Return [x, y] of the center of cell containing provided text 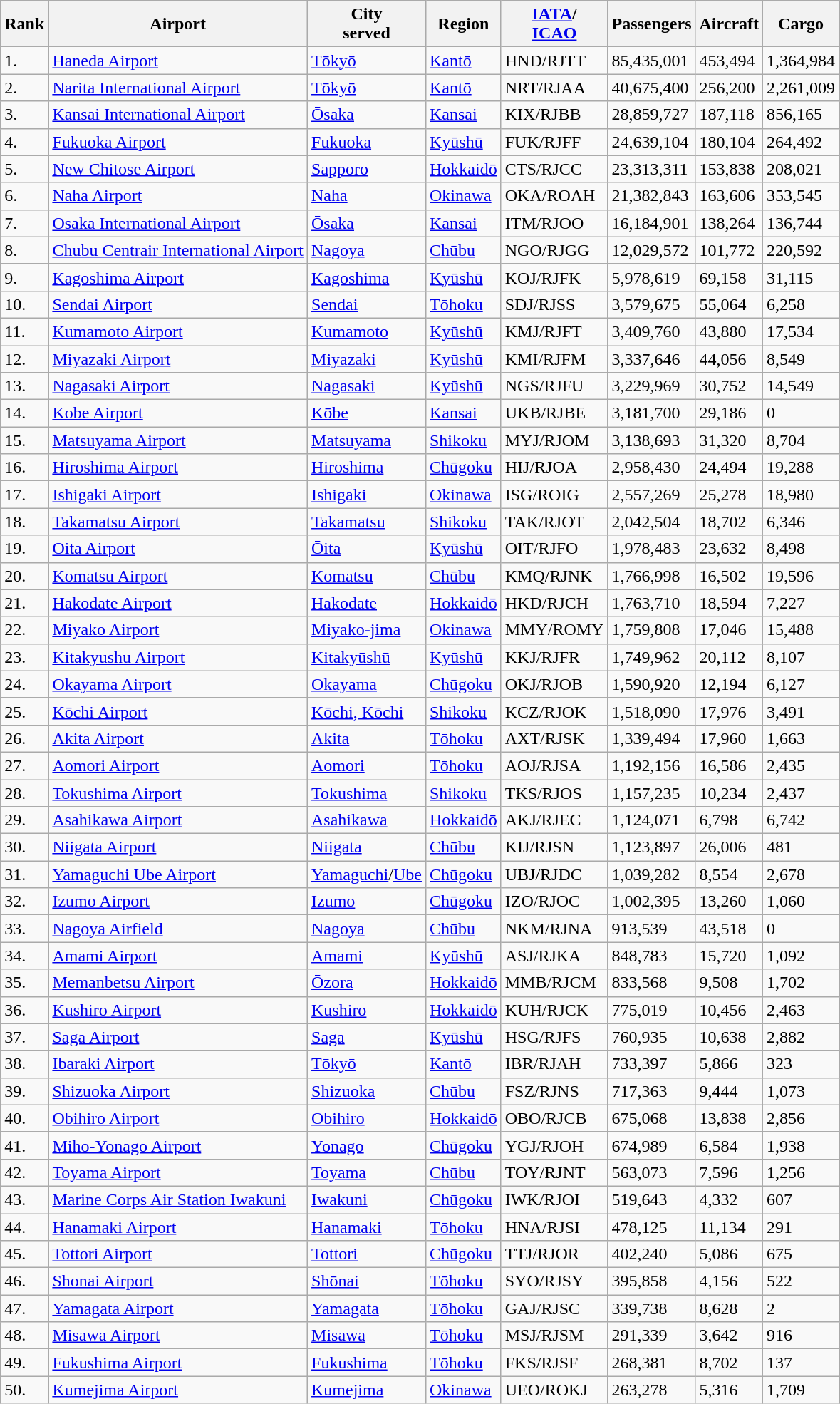
2 [801, 1308]
Akita [367, 738]
KKJ/RJFR [554, 657]
674,989 [651, 1145]
1,759,808 [651, 630]
9. [24, 277]
49. [24, 1363]
Fukushima Airport [178, 1363]
AKJ/RJEC [554, 820]
Obihiro [367, 1118]
23,632 [730, 549]
5,978,619 [651, 277]
Memanbetsu Airport [178, 983]
Komatsu [367, 576]
Miyazaki [367, 358]
Airport [178, 24]
Kobe Airport [178, 413]
1,002,395 [651, 902]
OKJ/RJOB [554, 684]
OBO/RJCB [554, 1118]
44,056 [730, 358]
Aomori [367, 765]
1,192,156 [651, 765]
256,200 [730, 88]
Yamagata Airport [178, 1308]
13. [24, 386]
3,181,700 [651, 413]
Amami [367, 956]
5,316 [730, 1390]
1,092 [801, 956]
2,557,269 [651, 495]
Naha Airport [178, 196]
1,938 [801, 1145]
GAJ/RJSC [554, 1308]
22. [24, 630]
1,518,090 [651, 711]
1,763,710 [651, 603]
10,456 [730, 1010]
39. [24, 1091]
916 [801, 1336]
Hanamaki Airport [178, 1227]
TAK/RJOT [554, 522]
16. [24, 468]
14,549 [801, 386]
AXT/RJSK [554, 738]
Ishigaki Airport [178, 495]
6,346 [801, 522]
30. [24, 847]
2. [24, 88]
15,720 [730, 956]
Miyako Airport [178, 630]
395,858 [651, 1281]
IBR/RJAH [554, 1064]
Miyazaki Airport [178, 358]
UEO/ROKJ [554, 1390]
Tokushima [367, 793]
9,508 [730, 983]
12,194 [730, 684]
153,838 [730, 169]
9,444 [730, 1091]
25. [24, 711]
Shizuoka [367, 1091]
12. [24, 358]
402,240 [651, 1254]
50. [24, 1390]
11,134 [730, 1227]
Kōchi Airport [178, 711]
KIJ/RJSN [554, 847]
Sapporo [367, 169]
42. [24, 1172]
453,494 [730, 61]
717,363 [651, 1091]
8,554 [730, 874]
Izumo Airport [178, 902]
KOJ/RJFK [554, 277]
3,409,760 [651, 331]
6,258 [801, 304]
IZO/RJOC [554, 902]
Yamaguchi Ube Airport [178, 874]
2,678 [801, 874]
28,859,727 [651, 115]
Iwakuni [367, 1199]
268,381 [651, 1363]
AOJ/RJSA [554, 765]
10. [24, 304]
Izumo [367, 902]
40. [24, 1118]
Miho-Yonago Airport [178, 1145]
353,545 [801, 196]
522 [801, 1281]
1,124,071 [651, 820]
44. [24, 1227]
29,186 [730, 413]
481 [801, 847]
SYO/RJSY [554, 1281]
40,675,400 [651, 88]
24,639,104 [651, 142]
21,382,843 [651, 196]
Miyako-jima [367, 630]
1. [24, 61]
6,584 [730, 1145]
Aircraft [730, 24]
Nagoya Airfield [178, 929]
5,866 [730, 1064]
Kagoshima Airport [178, 277]
HKD/RJCH [554, 603]
4,332 [730, 1199]
Kumejima [367, 1390]
36. [24, 1010]
17,960 [730, 738]
3,642 [730, 1336]
FSZ/RJNS [554, 1091]
45. [24, 1254]
180,104 [730, 142]
24. [24, 684]
1,060 [801, 902]
Asahikawa [367, 820]
Hakodate [367, 603]
NKM/RJNA [554, 929]
31,115 [801, 277]
Tokushima Airport [178, 793]
New Chitose Airport [178, 169]
NGO/RJGG [554, 250]
KMI/RJFM [554, 358]
23. [24, 657]
MMY/ROMY [554, 630]
17. [24, 495]
Akita Airport [178, 738]
4. [24, 142]
733,397 [651, 1064]
MMB/RJCM [554, 983]
3,337,646 [651, 358]
Obihiro Airport [178, 1118]
ISG/ROIG [554, 495]
26. [24, 738]
163,606 [730, 196]
856,165 [801, 115]
137 [801, 1363]
43. [24, 1199]
21. [24, 603]
8,628 [730, 1308]
2,463 [801, 1010]
Ishigaki [367, 495]
IATA/ICAO [554, 24]
1,039,282 [651, 874]
7,596 [730, 1172]
Yamaguchi/Ube [367, 874]
14. [24, 413]
HNA/RJSI [554, 1227]
13,260 [730, 902]
1,978,483 [651, 549]
18,594 [730, 603]
263,278 [651, 1390]
Asahikawa Airport [178, 820]
478,125 [651, 1227]
35. [24, 983]
Kansai International Airport [178, 115]
208,021 [801, 169]
8,107 [801, 657]
7. [24, 223]
41. [24, 1145]
15,488 [801, 630]
12,029,572 [651, 250]
848,783 [651, 956]
Sendai [367, 304]
UKB/RJBE [554, 413]
775,019 [651, 1010]
1,364,984 [801, 61]
16,586 [730, 765]
Nagasaki Airport [178, 386]
Hakodate Airport [178, 603]
5. [24, 169]
6. [24, 196]
2,261,009 [801, 88]
KCZ/RJOK [554, 711]
Toyama Airport [178, 1172]
Fukuoka Airport [178, 142]
Rank [24, 24]
29. [24, 820]
TKS/RJOS [554, 793]
18. [24, 522]
220,592 [801, 250]
1,709 [801, 1390]
18,702 [730, 522]
138,264 [730, 223]
Shōnai [367, 1281]
4,156 [730, 1281]
Cargo [801, 24]
3,491 [801, 711]
Kōbe [367, 413]
Aomori Airport [178, 765]
Amami Airport [178, 956]
Cityserved [367, 24]
Kagoshima [367, 277]
2,435 [801, 765]
19,596 [801, 576]
Ōzora [367, 983]
Kitakyūshū [367, 657]
16,184,901 [651, 223]
1,766,998 [651, 576]
16,502 [730, 576]
Shizuoka Airport [178, 1091]
19. [24, 549]
Marine Corps Air Station Iwakuni [178, 1199]
Kitakyushu Airport [178, 657]
1,339,494 [651, 738]
Hiroshima Airport [178, 468]
HSG/RJFS [554, 1037]
KMQ/RJNK [554, 576]
Nagasaki [367, 386]
KUH/RJCK [554, 1010]
Okayama [367, 684]
NGS/RJFU [554, 386]
101,772 [730, 250]
55,064 [730, 304]
Yonago [367, 1145]
43,518 [730, 929]
15. [24, 440]
Kushiro Airport [178, 1010]
Hiroshima [367, 468]
6,742 [801, 820]
27. [24, 765]
18,980 [801, 495]
31,320 [730, 440]
YGJ/RJOH [554, 1145]
25,278 [730, 495]
30,752 [730, 386]
Region [463, 24]
31. [24, 874]
Matsuyama Airport [178, 440]
OKA/ROAH [554, 196]
833,568 [651, 983]
Shonai Airport [178, 1281]
Fukuoka [367, 142]
2,856 [801, 1118]
Takamatsu Airport [178, 522]
8. [24, 250]
28. [24, 793]
187,118 [730, 115]
1,073 [801, 1091]
17,046 [730, 630]
291,339 [651, 1336]
24,494 [730, 468]
38. [24, 1064]
760,935 [651, 1037]
8,498 [801, 549]
Takamatsu [367, 522]
607 [801, 1199]
1,157,235 [651, 793]
1,749,962 [651, 657]
MYJ/RJOM [554, 440]
3. [24, 115]
Kumejima Airport [178, 1390]
32. [24, 902]
Misawa [367, 1336]
Naha [367, 196]
UBJ/RJDC [554, 874]
Tottori Airport [178, 1254]
2,042,504 [651, 522]
Matsuyama [367, 440]
Komatsu Airport [178, 576]
TTJ/RJOR [554, 1254]
913,539 [651, 929]
8,549 [801, 358]
11. [24, 331]
Oita Airport [178, 549]
Kumamoto [367, 331]
ASJ/RJKA [554, 956]
Sendai Airport [178, 304]
20. [24, 576]
Fukushima [367, 1363]
33. [24, 929]
7,227 [801, 603]
34. [24, 956]
1,702 [801, 983]
Haneda Airport [178, 61]
5,086 [730, 1254]
17,976 [730, 711]
291 [801, 1227]
Osaka International Airport [178, 223]
1,256 [801, 1172]
43,880 [730, 331]
3,229,969 [651, 386]
MSJ/RJSM [554, 1336]
339,738 [651, 1308]
Niigata Airport [178, 847]
FUK/RJFF [554, 142]
136,744 [801, 223]
2,882 [801, 1037]
85,435,001 [651, 61]
17,534 [801, 331]
6,127 [801, 684]
NRT/RJAA [554, 88]
20,112 [730, 657]
Passengers [651, 24]
1,590,920 [651, 684]
Saga Airport [178, 1037]
HIJ/RJOA [554, 468]
OIT/RJFO [554, 549]
Toyama [367, 1172]
Okayama Airport [178, 684]
Kumamoto Airport [178, 331]
10,234 [730, 793]
Ibaraki Airport [178, 1064]
323 [801, 1064]
19,288 [801, 468]
KMJ/RJFT [554, 331]
10,638 [730, 1037]
FKS/RJSF [554, 1363]
KIX/RJBB [554, 115]
Saga [367, 1037]
ITM/RJOO [554, 223]
264,492 [801, 142]
519,643 [651, 1199]
675 [801, 1254]
6,798 [730, 820]
1,123,897 [651, 847]
IWK/RJOI [554, 1199]
48. [24, 1336]
8,704 [801, 440]
1,663 [801, 738]
47. [24, 1308]
Misawa Airport [178, 1336]
563,073 [651, 1172]
675,068 [651, 1118]
13,838 [730, 1118]
3,138,693 [651, 440]
Kōchi, Kōchi [367, 711]
37. [24, 1037]
CTS/RJCC [554, 169]
HND/RJTT [554, 61]
3,579,675 [651, 304]
Narita International Airport [178, 88]
Tottori [367, 1254]
TOY/RJNT [554, 1172]
26,006 [730, 847]
Yamagata [367, 1308]
69,158 [730, 277]
Kushiro [367, 1010]
23,313,311 [651, 169]
SDJ/RJSS [554, 304]
Ōita [367, 549]
2,958,430 [651, 468]
Hanamaki [367, 1227]
8,702 [730, 1363]
Chubu Centrair International Airport [178, 250]
Niigata [367, 847]
46. [24, 1281]
2,437 [801, 793]
